Detect which cell encompasses the target text, then output its [x, y] center coordinate. 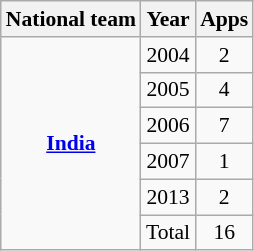
2013 [168, 197]
2005 [168, 90]
Apps [224, 19]
Total [168, 233]
India [71, 144]
National team [71, 19]
7 [224, 126]
2004 [168, 55]
2007 [168, 162]
2006 [168, 126]
4 [224, 90]
Year [168, 19]
16 [224, 233]
1 [224, 162]
